Find where the given text appears and provide that cell's center as (X, Y) coordinate. 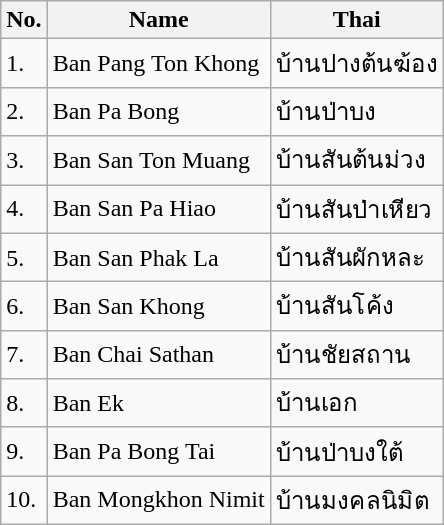
7. (24, 354)
Ban Pang Ton Khong (158, 64)
2. (24, 112)
Ban Pa Bong Tai (158, 452)
บ้านป่าบง (356, 112)
บ้านสันป่าเหียว (356, 208)
บ้านสันโค้ง (356, 306)
8. (24, 404)
Ban Pa Bong (158, 112)
บ้านเอก (356, 404)
1. (24, 64)
Ban Ek (158, 404)
No. (24, 20)
บ้านสันผักหละ (356, 258)
10. (24, 500)
บ้านชัยสถาน (356, 354)
9. (24, 452)
6. (24, 306)
4. (24, 208)
Ban San Phak La (158, 258)
บ้านปางต้นฆ้อง (356, 64)
Ban San Khong (158, 306)
บ้านสันต้นม่วง (356, 160)
Ban San Ton Muang (158, 160)
Name (158, 20)
บ้านป่าบงใต้ (356, 452)
Ban San Pa Hiao (158, 208)
5. (24, 258)
3. (24, 160)
บ้านมงคลนิมิต (356, 500)
Ban Mongkhon Nimit (158, 500)
Thai (356, 20)
Ban Chai Sathan (158, 354)
